Determine the (X, Y) coordinate at the center of the cell enclosing the given text.  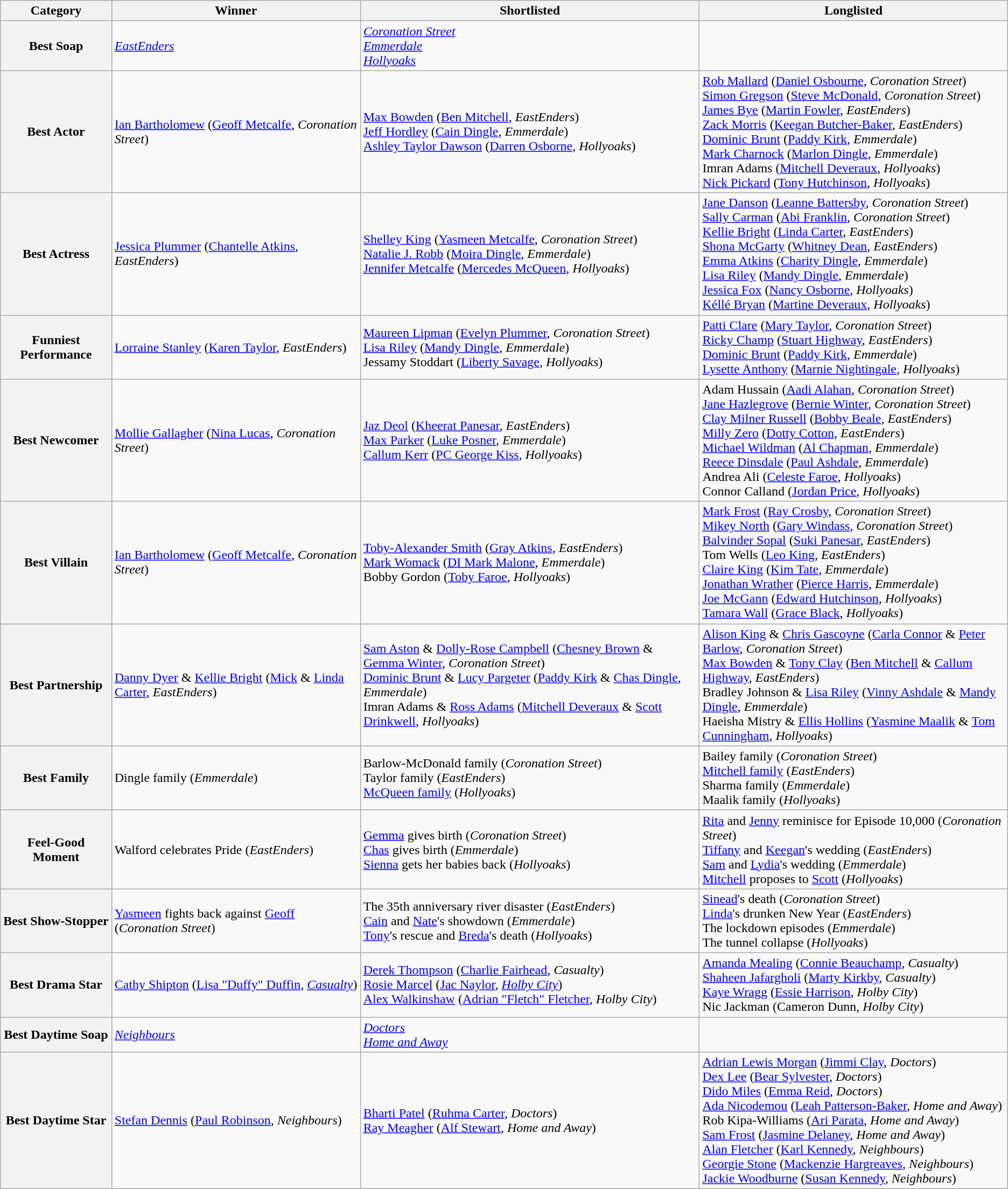
Lorraine Stanley (Karen Taylor, EastEnders) (236, 347)
Toby-Alexander Smith (Gray Atkins, EastEnders)Mark Womack (DI Mark Malone, Emmerdale)Bobby Gordon (Toby Faroe, Hollyoaks) (530, 562)
Best Partnership (56, 685)
Longlisted (853, 11)
Category (56, 11)
Jaz Deol (Kheerat Panesar, EastEnders)Max Parker (Luke Posner, Emmerdale)Callum Kerr (PC George Kiss, Hollyoaks) (530, 440)
Bailey family (Coronation Street)Mitchell family (EastEnders)Sharma family (Emmerdale)Maalik family (Hollyoaks) (853, 778)
Stefan Dennis (Paul Robinson, Neighbours) (236, 1121)
Walford celebrates Pride (EastEnders) (236, 849)
Dingle family (Emmerdale) (236, 778)
Sinead's death (Coronation Street)Linda's drunken New Year (EastEnders)The lockdown episodes (Emmerdale)The tunnel collapse (Hollyoaks) (853, 921)
Best Actress (56, 254)
Cathy Shipton (Lisa "Duffy" Duffin, Casualty) (236, 984)
Bharti Patel (Ruhma Carter, Doctors) Ray Meagher (Alf Stewart, Home and Away) (530, 1121)
Mollie Gallagher (Nina Lucas, Coronation Street) (236, 440)
Yasmeen fights back against Geoff (Coronation Street) (236, 921)
Best Newcomer (56, 440)
Danny Dyer & Kellie Bright (Mick & Linda Carter, EastEnders) (236, 685)
Jessica Plummer (Chantelle Atkins, EastEnders) (236, 254)
Best Drama Star (56, 984)
The 35th anniversary river disaster (EastEnders)Cain and Nate's showdown (Emmerdale)Tony's rescue and Breda's death (Hollyoaks) (530, 921)
Best Family (56, 778)
Shelley King (Yasmeen Metcalfe, Coronation Street)Natalie J. Robb (Moira Dingle, Emmerdale)Jennifer Metcalfe (Mercedes McQueen, Hollyoaks) (530, 254)
Max Bowden (Ben Mitchell, EastEnders)Jeff Hordley (Cain Dingle, Emmerdale)Ashley Taylor Dawson (Darren Osborne, Hollyoaks) (530, 131)
Best Soap (56, 46)
EastEnders (236, 46)
Coronation StreetEmmerdaleHollyoaks (530, 46)
Gemma gives birth (Coronation Street)Chas gives birth (Emmerdale)Sienna gets her babies back (Hollyoaks) (530, 849)
Derek Thompson (Charlie Fairhead, Casualty)Rosie Marcel (Jac Naylor, Holby City)Alex Walkinshaw (Adrian "Fletch" Fletcher, Holby City) (530, 984)
Shortlisted (530, 11)
Funniest Performance (56, 347)
Maureen Lipman (Evelyn Plummer, Coronation Street)Lisa Riley (Mandy Dingle, Emmerdale)Jessamy Stoddart (Liberty Savage, Hollyoaks) (530, 347)
Best Villain (56, 562)
Winner (236, 11)
Best Daytime Soap (56, 1034)
DoctorsHome and Away (530, 1034)
Neighbours (236, 1034)
Best Actor (56, 131)
Best Show-Stopper (56, 921)
Best Daytime Star (56, 1121)
Barlow-McDonald family (Coronation Street)Taylor family (EastEnders)McQueen family (Hollyoaks) (530, 778)
Feel-Good Moment (56, 849)
